Locate the cell with the specified text and output its [x, y] center coordinate. 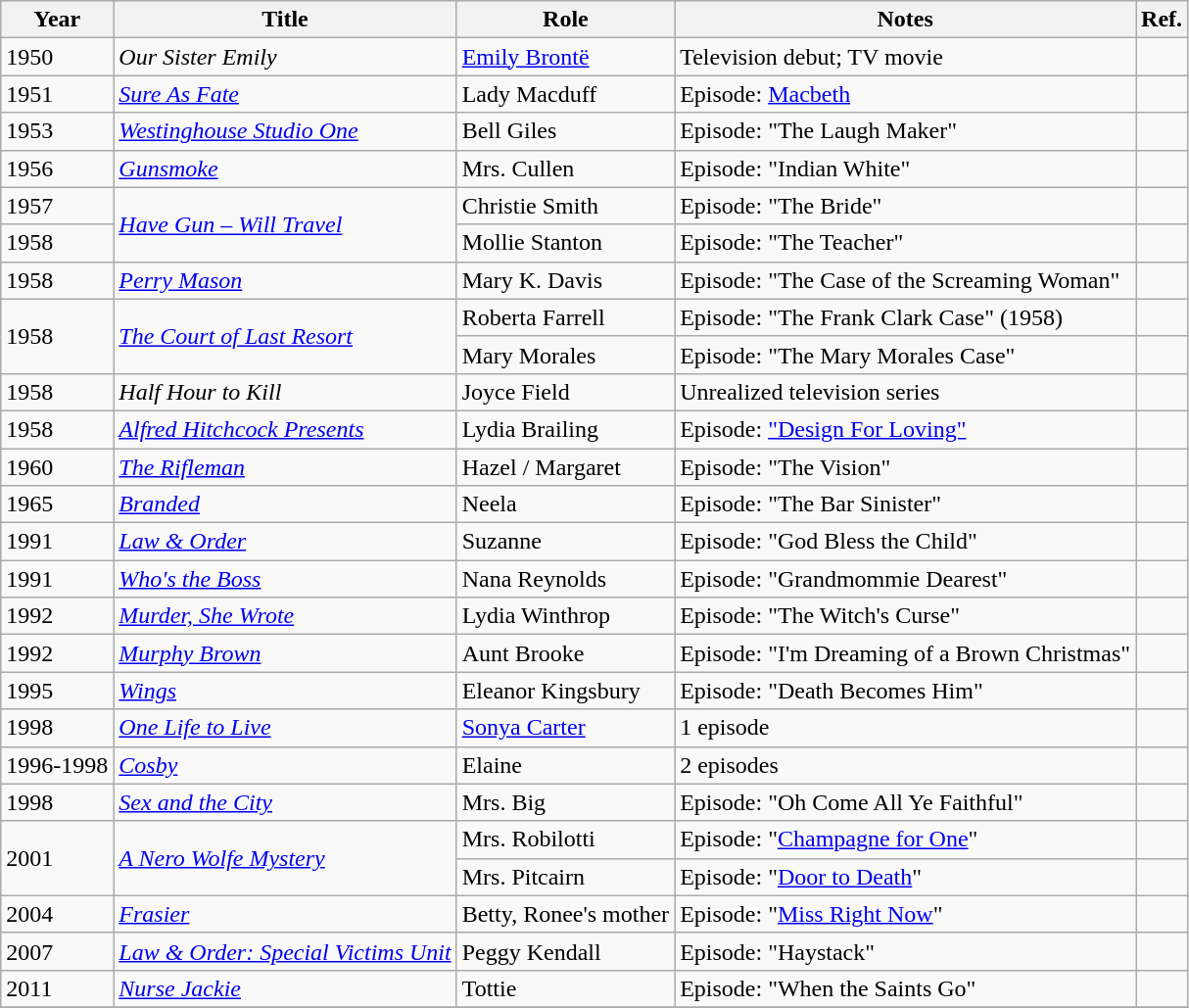
Title [285, 20]
1956 [57, 168]
A Nero Wolfe Mystery [285, 858]
Episode: "Haystack" [905, 951]
Role [565, 20]
Episode: "Door to Death" [905, 877]
Betty, Ronee's mother [565, 914]
Bell Giles [565, 131]
Episode: "The Laugh Maker" [905, 131]
Neela [565, 504]
Gunsmoke [285, 168]
2001 [57, 858]
Sure As Fate [285, 94]
Episode: "Miss Right Now" [905, 914]
Episode: "Champagne for One" [905, 840]
Have Gun – Will Travel [285, 224]
The Court of Last Resort [285, 336]
Frasier [285, 914]
Cosby [285, 765]
Sonya Carter [565, 728]
Episode: "When the Saints Go" [905, 988]
Mrs. Pitcairn [565, 877]
1953 [57, 131]
2007 [57, 951]
Episode: "God Bless the Child" [905, 542]
Tottie [565, 988]
Hazel / Margaret [565, 467]
Television debut; TV movie [905, 57]
Episode: "Grandmommie Dearest" [905, 579]
Mollie Stanton [565, 243]
Mary K. Davis [565, 280]
Mrs. Cullen [565, 168]
Ref. [1162, 20]
Joyce Field [565, 392]
1960 [57, 467]
Episode: "Death Becomes Him" [905, 691]
One Life to Live [285, 728]
1951 [57, 94]
Alfred Hitchcock Presents [285, 429]
Mrs. Big [565, 802]
Law & Order: Special Victims Unit [285, 951]
Murphy Brown [285, 653]
Mrs. Robilotti [565, 840]
Branded [285, 504]
Wings [285, 691]
Roberta Farrell [565, 317]
Mary Morales [565, 355]
Aunt Brooke [565, 653]
Eleanor Kingsbury [565, 691]
1996-1998 [57, 765]
1957 [57, 206]
Episode: "The Witch's Curse" [905, 616]
Episode: "The Case of the Screaming Woman" [905, 280]
Episode: "I'm Dreaming of a Brown Christmas" [905, 653]
2011 [57, 988]
Peggy Kendall [565, 951]
1 episode [905, 728]
Lydia Brailing [565, 429]
Episode: "The Mary Morales Case" [905, 355]
Law & Order [285, 542]
2004 [57, 914]
Notes [905, 20]
Episode: "Design For Loving" [905, 429]
The Rifleman [285, 467]
1950 [57, 57]
Unrealized television series [905, 392]
2 episodes [905, 765]
Our Sister Emily [285, 57]
Nurse Jackie [285, 988]
Sex and the City [285, 802]
Suzanne [565, 542]
Perry Mason [285, 280]
Episode: "Indian White" [905, 168]
Lydia Winthrop [565, 616]
1965 [57, 504]
Episode: Macbeth [905, 94]
Elaine [565, 765]
Who's the Boss [285, 579]
Westinghouse Studio One [285, 131]
Half Hour to Kill [285, 392]
Episode: "The Teacher" [905, 243]
Christie Smith [565, 206]
Episode: "The Bride" [905, 206]
Episode: "Oh Come All Ye Faithful" [905, 802]
Episode: "The Bar Sinister" [905, 504]
Lady Macduff [565, 94]
Year [57, 20]
Nana Reynolds [565, 579]
Episode: "The Frank Clark Case" (1958) [905, 317]
Murder, She Wrote [285, 616]
Episode: "The Vision" [905, 467]
1995 [57, 691]
Emily Brontë [565, 57]
